For the text-containing cell, return its midpoint in (X, Y) coordinate format. 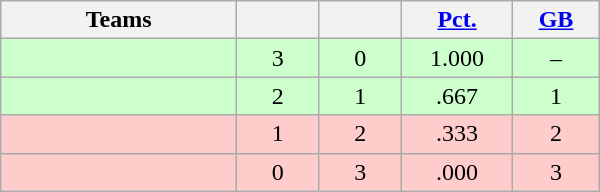
Teams (119, 20)
GB (556, 20)
.333 (456, 134)
.667 (456, 96)
Pct. (456, 20)
1.000 (456, 58)
.000 (456, 172)
– (556, 58)
